Output the [x, y] coordinate of the center of the cell containing the given text.  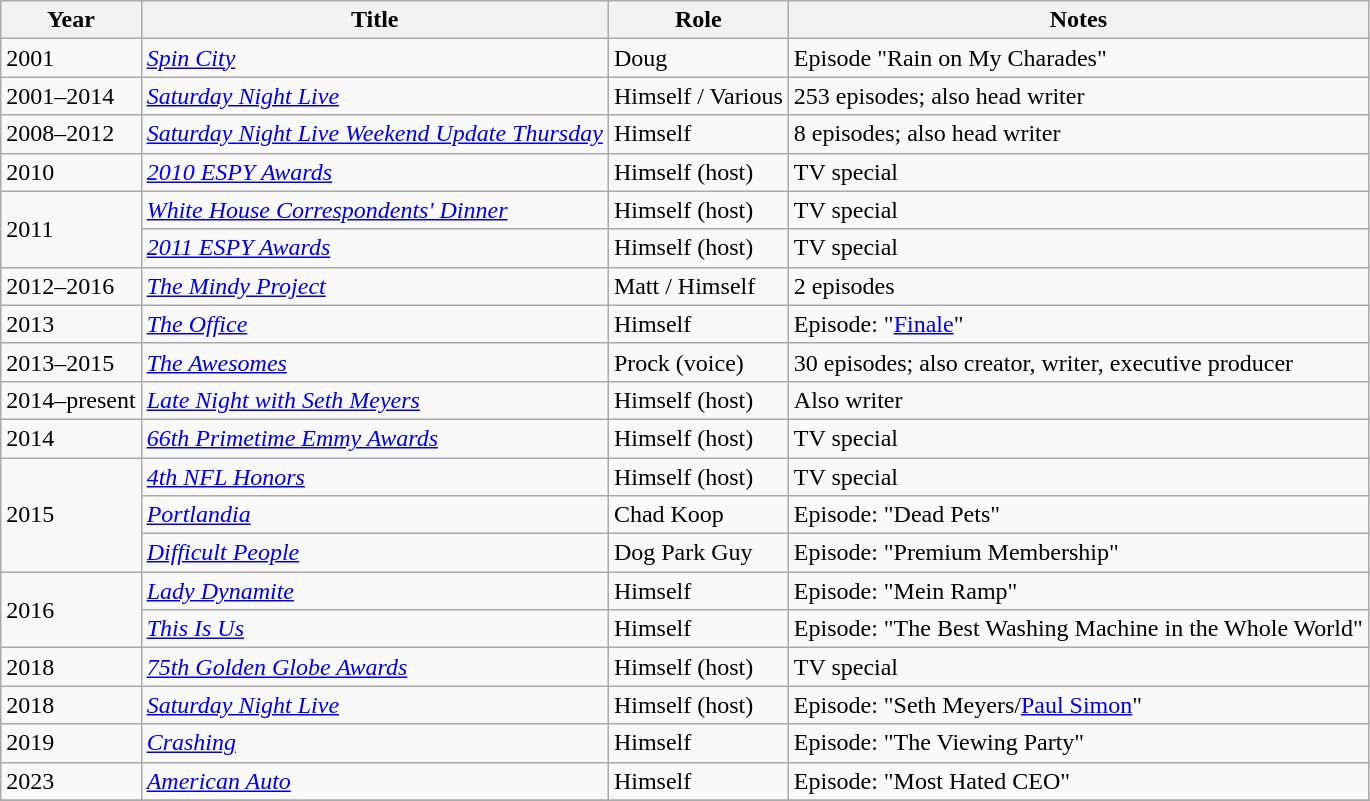
Role [698, 20]
Doug [698, 58]
Spin City [374, 58]
American Auto [374, 781]
Lady Dynamite [374, 591]
Episode: "Dead Pets" [1078, 515]
2 episodes [1078, 286]
Episode: "Mein Ramp" [1078, 591]
2015 [71, 515]
Title [374, 20]
253 episodes; also head writer [1078, 96]
8 episodes; also head writer [1078, 134]
Dog Park Guy [698, 553]
2014 [71, 438]
The Mindy Project [374, 286]
2013 [71, 324]
Episode: "Premium Membership" [1078, 553]
Also writer [1078, 400]
66th Primetime Emmy Awards [374, 438]
This Is Us [374, 629]
Episode: "Finale" [1078, 324]
Notes [1078, 20]
Year [71, 20]
The Awesomes [374, 362]
2011 ESPY Awards [374, 248]
2011 [71, 229]
Prock (voice) [698, 362]
2010 ESPY Awards [374, 172]
2019 [71, 743]
Episode: "The Best Washing Machine in the Whole World" [1078, 629]
2014–present [71, 400]
2010 [71, 172]
2012–2016 [71, 286]
Matt / Himself [698, 286]
Chad Koop [698, 515]
2001 [71, 58]
Episode: "Most Hated CEO" [1078, 781]
Late Night with Seth Meyers [374, 400]
Difficult People [374, 553]
2013–2015 [71, 362]
30 episodes; also creator, writer, executive producer [1078, 362]
Portlandia [374, 515]
2008–2012 [71, 134]
2023 [71, 781]
75th Golden Globe Awards [374, 667]
Episode: "The Viewing Party" [1078, 743]
Saturday Night Live Weekend Update Thursday [374, 134]
Himself / Various [698, 96]
The Office [374, 324]
Episode "Rain on My Charades" [1078, 58]
White House Correspondents' Dinner [374, 210]
4th NFL Honors [374, 477]
Episode: "Seth Meyers/Paul Simon" [1078, 705]
2016 [71, 610]
Crashing [374, 743]
2001–2014 [71, 96]
